Output the [X, Y] coordinate of the center of the cell containing the given text.  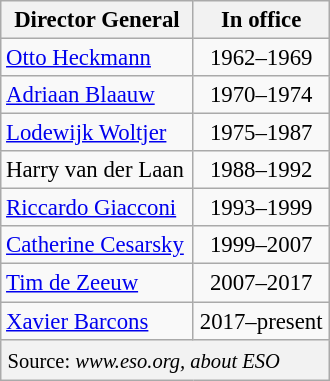
2017–present [261, 321]
1975–1987 [261, 133]
Catherine Cesarsky [97, 245]
Source: www.eso.org, about ESO [165, 359]
In office [261, 20]
Adriaan Blaauw [97, 95]
1993–1999 [261, 208]
Director General [97, 20]
Otto Heckmann [97, 58]
Lodewijk Woltjer [97, 133]
1962–1969 [261, 58]
Riccardo Giacconi [97, 208]
1988–1992 [261, 170]
Tim de Zeeuw [97, 283]
2007–2017 [261, 283]
1970–1974 [261, 95]
Xavier Barcons [97, 321]
1999–2007 [261, 245]
Harry van der Laan [97, 170]
